Extract the (X, Y) coordinate from the center of the cell holding the provided text.  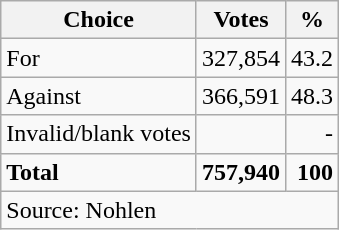
Source: Nohlen (170, 210)
100 (312, 172)
757,940 (240, 172)
48.3 (312, 96)
- (312, 134)
Total (99, 172)
Choice (99, 20)
366,591 (240, 96)
Invalid/blank votes (99, 134)
327,854 (240, 58)
Against (99, 96)
For (99, 58)
43.2 (312, 58)
Votes (240, 20)
% (312, 20)
